Identify which cell holds the provided text, then report its [X, Y] central coordinate. 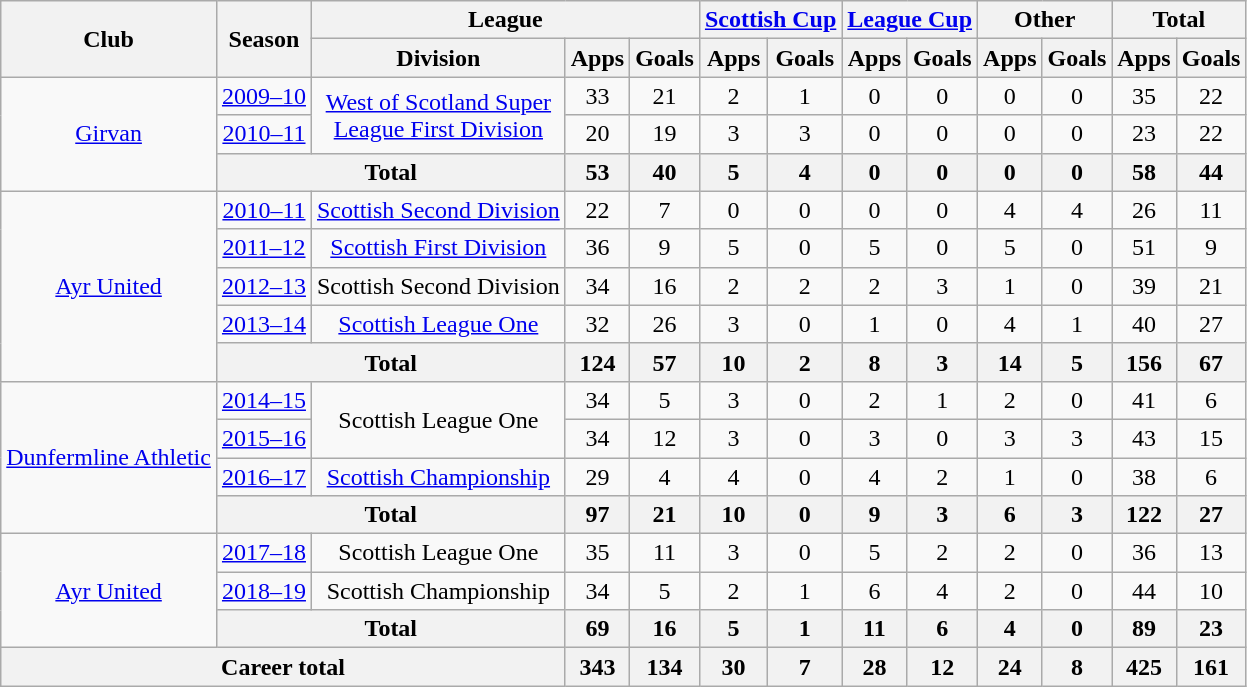
2018–19 [264, 591]
41 [1144, 400]
67 [1211, 362]
2017–18 [264, 553]
24 [1010, 667]
Club [109, 39]
2013–14 [264, 324]
West of Scotland SuperLeague First Division [438, 115]
13 [1211, 553]
122 [1144, 515]
156 [1144, 362]
2009–10 [264, 96]
2016–17 [264, 477]
19 [665, 134]
28 [874, 667]
57 [665, 362]
Scottish Cup [770, 20]
Scottish First Division [438, 248]
Career total [283, 667]
51 [1144, 248]
343 [597, 667]
425 [1144, 667]
30 [733, 667]
58 [1144, 172]
Other [1045, 20]
161 [1211, 667]
15 [1211, 438]
Division [438, 58]
39 [1144, 286]
69 [597, 629]
20 [597, 134]
29 [597, 477]
124 [597, 362]
2011–12 [264, 248]
134 [665, 667]
33 [597, 96]
League [505, 20]
32 [597, 324]
89 [1144, 629]
97 [597, 515]
43 [1144, 438]
53 [597, 172]
2015–16 [264, 438]
38 [1144, 477]
2014–15 [264, 400]
Season [264, 39]
14 [1010, 362]
Dunfermline Athletic [109, 457]
League Cup [910, 20]
2012–13 [264, 286]
Girvan [109, 134]
